Provide the [x, y] coordinate of the cell's center where the given text is located.  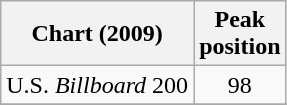
U.S. Billboard 200 [98, 85]
Peakposition [240, 34]
Chart (2009) [98, 34]
98 [240, 85]
